Pinpoint the cell where the given text exists, returning its [x, y] midpoint coordinate. 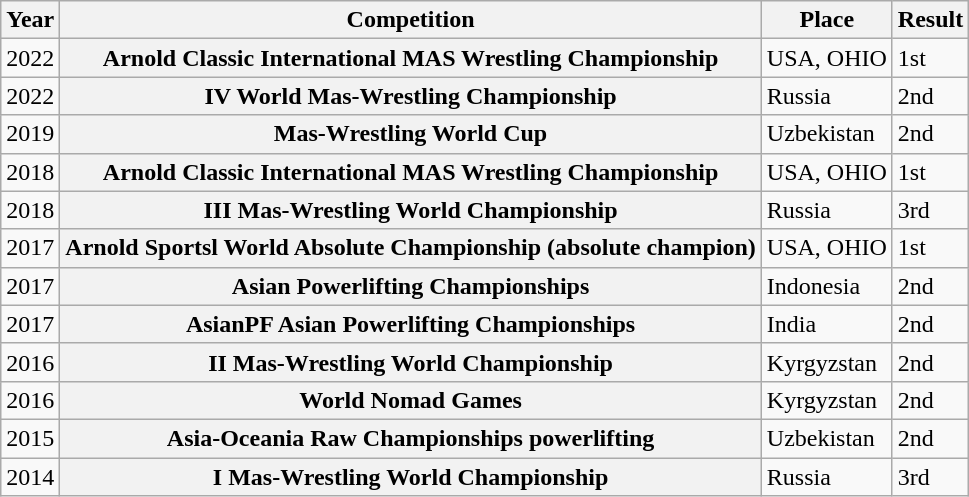
Competition [410, 20]
2019 [30, 134]
Asia-Oceania Raw Championships powerlifting [410, 438]
AsianPF Asian Powerlifting Championships [410, 324]
Place [826, 20]
III Mas-Wrestling World Championship [410, 210]
IV World Mas-Wrestling Championship [410, 96]
Year [30, 20]
India [826, 324]
Mas-Wrestling World Cup [410, 134]
Indonesia [826, 286]
2015 [30, 438]
I Mas-Wrestling World Championship [410, 477]
Asian Powerlifting Championships [410, 286]
II Mas-Wrestling World Championship [410, 362]
2014 [30, 477]
World Nomad Games [410, 400]
Arnold Sportsl World Absolute Championship (absolute champion) [410, 248]
Result [930, 20]
